For the text-containing cell, return its midpoint in (X, Y) coordinate format. 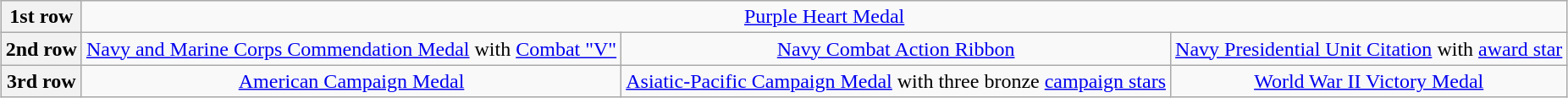
Asiatic-Pacific Campaign Medal with three bronze campaign stars (896, 81)
2nd row (41, 49)
World War II Victory Medal (1369, 81)
Navy Combat Action Ribbon (896, 49)
Purple Heart Medal (824, 17)
3rd row (41, 81)
1st row (41, 17)
American Campaign Medal (351, 81)
Navy Presidential Unit Citation with award star (1369, 49)
Navy and Marine Corps Commendation Medal with Combat "V" (351, 49)
